Return the (X, Y) coordinate for the center point of the cell that contains the specified text.  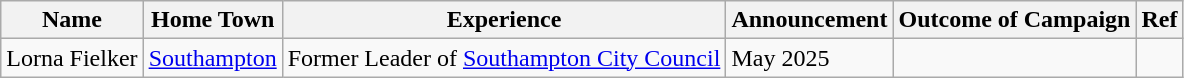
Home Town (212, 20)
Name (72, 20)
Ref (1160, 20)
Former Leader of Southampton City Council (504, 58)
Lorna Fielker (72, 58)
May 2025 (810, 58)
Southampton (212, 58)
Outcome of Campaign (1014, 20)
Announcement (810, 20)
Experience (504, 20)
